Determine the (X, Y) coordinate at the center of the cell enclosing the given text.  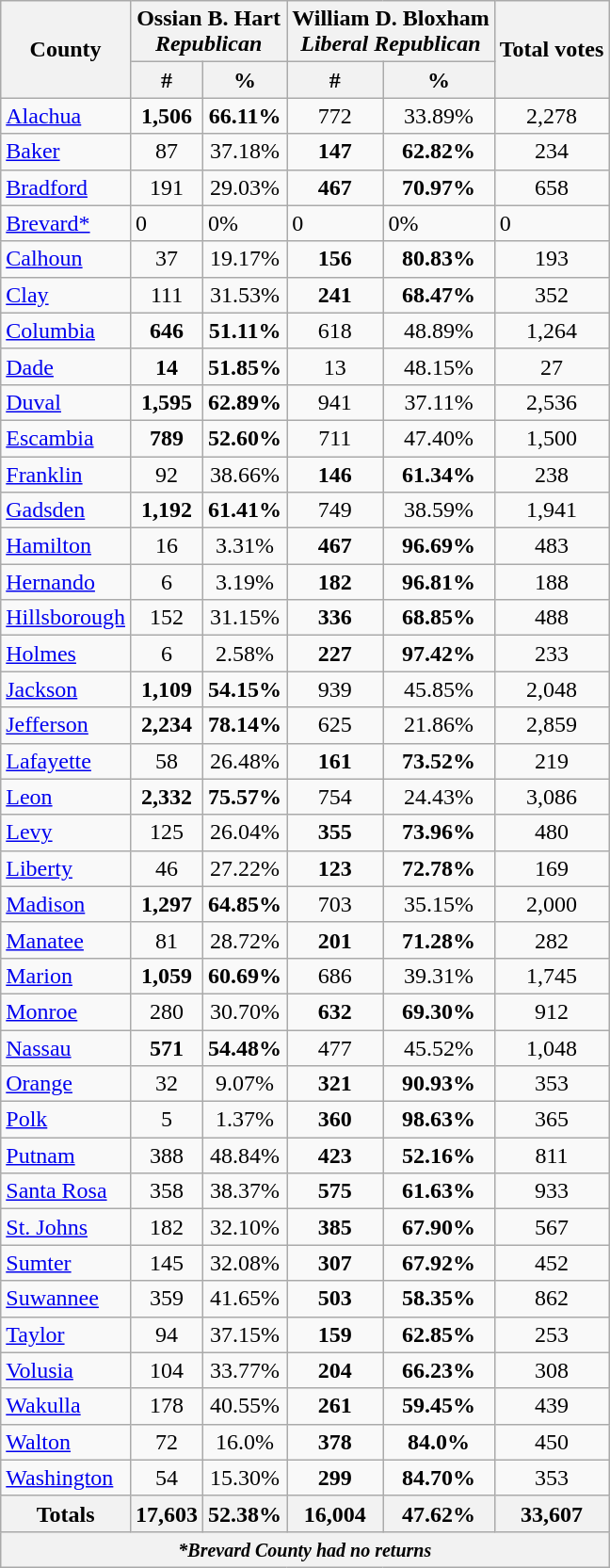
26.04% (245, 832)
204 (335, 1370)
97.42% (439, 654)
Wakulla (66, 1406)
125 (166, 832)
567 (552, 1227)
123 (335, 868)
48.84% (245, 1156)
16 (166, 546)
67.90% (439, 1227)
78.14% (245, 725)
862 (552, 1299)
33.77% (245, 1370)
Clay (66, 295)
321 (335, 1084)
625 (335, 725)
70.97% (439, 187)
33.89% (439, 116)
72 (166, 1442)
480 (552, 832)
96.69% (439, 546)
2,859 (552, 725)
54.48% (245, 1048)
41.65% (245, 1299)
38.66% (245, 474)
178 (166, 1406)
37.11% (439, 402)
92 (166, 474)
Jefferson (66, 725)
45.85% (439, 689)
46 (166, 868)
3,086 (552, 797)
87 (166, 152)
Nassau (66, 1048)
26.48% (245, 761)
1,264 (552, 331)
47.40% (439, 438)
54 (166, 1478)
941 (335, 402)
32.10% (245, 1227)
58 (166, 761)
66.23% (439, 1370)
62.89% (245, 402)
68.85% (439, 618)
37.15% (245, 1334)
646 (166, 331)
3.19% (245, 582)
1,941 (552, 510)
21.86% (439, 725)
238 (552, 474)
51.11% (245, 331)
686 (335, 976)
Liberty (66, 868)
38.37% (245, 1191)
2,332 (166, 797)
145 (166, 1263)
Suwannee (66, 1299)
67.92% (439, 1263)
Monroe (66, 1011)
191 (166, 187)
618 (335, 331)
749 (335, 510)
811 (552, 1156)
61.34% (439, 474)
98.63% (439, 1120)
1,059 (166, 976)
1,109 (166, 689)
483 (552, 546)
939 (335, 689)
1,048 (552, 1048)
73.52% (439, 761)
84.0% (439, 1442)
Hamilton (66, 546)
146 (335, 474)
Volusia (66, 1370)
Jackson (66, 689)
84.70% (439, 1478)
Duval (66, 402)
336 (335, 618)
96.81% (439, 582)
90.93% (439, 1084)
69.30% (439, 1011)
28.72% (245, 940)
1,745 (552, 976)
152 (166, 618)
19.17% (245, 259)
359 (166, 1299)
13 (335, 366)
60.69% (245, 976)
58.35% (439, 1299)
Gadsden (66, 510)
280 (166, 1011)
37 (166, 259)
282 (552, 940)
789 (166, 438)
439 (552, 1406)
488 (552, 618)
14 (166, 366)
241 (335, 295)
2,536 (552, 402)
68.47% (439, 295)
45.52% (439, 1048)
27.22% (245, 868)
48.15% (439, 366)
37.18% (245, 152)
16.0% (245, 1442)
80.83% (439, 259)
2.58% (245, 654)
Baker (66, 152)
3.31% (245, 546)
147 (335, 152)
188 (552, 582)
73.96% (439, 832)
38.59% (439, 510)
503 (335, 1299)
Taylor (66, 1334)
31.53% (245, 295)
Alachua (66, 116)
Brevard* (66, 223)
66.11% (245, 116)
40.55% (245, 1406)
Hillsborough (66, 618)
Sumter (66, 1263)
75.57% (245, 797)
5 (166, 1120)
Leon (66, 797)
385 (335, 1227)
261 (335, 1406)
233 (552, 654)
355 (335, 832)
16,004 (335, 1513)
352 (552, 295)
Lafayette (66, 761)
Ossian B. Hart Republican (208, 32)
1.37% (245, 1120)
Orange (66, 1084)
571 (166, 1048)
Totals (66, 1513)
39.31% (439, 976)
61.63% (439, 1191)
Escambia (66, 438)
17,603 (166, 1513)
Levy (66, 832)
St. Johns (66, 1227)
378 (335, 1442)
159 (335, 1334)
1,297 (166, 904)
35.15% (439, 904)
71.28% (439, 940)
452 (552, 1263)
62.82% (439, 152)
161 (335, 761)
Franklin (66, 474)
15.30% (245, 1478)
193 (552, 259)
27 (552, 366)
52.16% (439, 1156)
Dade (66, 366)
64.85% (245, 904)
24.43% (439, 797)
*Brevard County had no returns (305, 1549)
754 (335, 797)
703 (335, 904)
1,595 (166, 402)
308 (552, 1370)
County (66, 49)
234 (552, 152)
61.41% (245, 510)
54.15% (245, 689)
1,506 (166, 116)
423 (335, 1156)
227 (335, 654)
30.70% (245, 1011)
48.89% (439, 331)
2,234 (166, 725)
Bradford (66, 187)
Columbia (66, 331)
104 (166, 1370)
Polk (66, 1120)
Walton (66, 1442)
450 (552, 1442)
2,278 (552, 116)
299 (335, 1478)
111 (166, 295)
1,500 (552, 438)
711 (335, 438)
Madison (66, 904)
32 (166, 1084)
358 (166, 1191)
388 (166, 1156)
772 (335, 116)
Santa Rosa (66, 1191)
219 (552, 761)
59.45% (439, 1406)
Washington (66, 1478)
2,000 (552, 904)
632 (335, 1011)
Holmes (66, 654)
201 (335, 940)
477 (335, 1048)
62.85% (439, 1334)
9.07% (245, 1084)
575 (335, 1191)
81 (166, 940)
Putnam (66, 1156)
51.85% (245, 366)
72.78% (439, 868)
52.60% (245, 438)
658 (552, 187)
360 (335, 1120)
33,607 (552, 1513)
2,048 (552, 689)
47.62% (439, 1513)
Total votes (552, 49)
307 (335, 1263)
912 (552, 1011)
29.03% (245, 187)
52.38% (245, 1513)
32.08% (245, 1263)
31.15% (245, 618)
156 (335, 259)
933 (552, 1191)
Calhoun (66, 259)
Hernando (66, 582)
Manatee (66, 940)
William D. Bloxham Liberal Republican (392, 32)
1,192 (166, 510)
94 (166, 1334)
169 (552, 868)
253 (552, 1334)
Marion (66, 976)
365 (552, 1120)
